Search for the cell housing the specified text and yield its [X, Y] center coordinate. 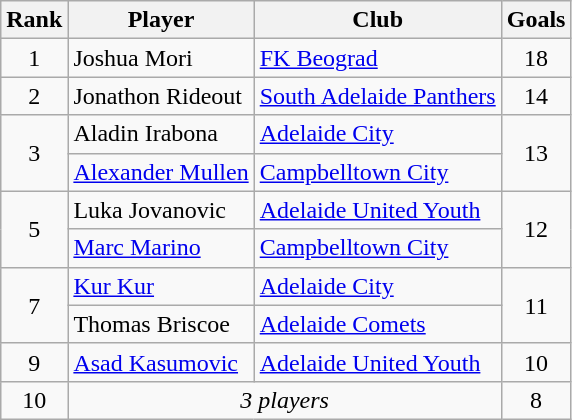
5 [34, 229]
7 [34, 305]
Adelaide Comets [378, 324]
14 [536, 96]
Luka Jovanovic [161, 210]
Rank [34, 20]
8 [536, 400]
Thomas Briscoe [161, 324]
3 players [284, 400]
13 [536, 153]
2 [34, 96]
11 [536, 305]
Alexander Mullen [161, 172]
1 [34, 58]
18 [536, 58]
Goals [536, 20]
9 [34, 362]
12 [536, 229]
Marc Marino [161, 248]
Club [378, 20]
Player [161, 20]
Jonathon Rideout [161, 96]
Aladin Irabona [161, 134]
3 [34, 153]
South Adelaide Panthers [378, 96]
Kur Kur [161, 286]
Joshua Mori [161, 58]
FK Beograd [378, 58]
Asad Kasumovic [161, 362]
